Detect which cell encompasses the target text, then output its (X, Y) center coordinate. 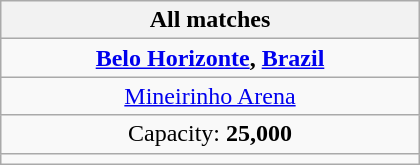
All matches (210, 20)
Mineirinho Arena (210, 96)
Belo Horizonte, Brazil (210, 58)
Capacity: 25,000 (210, 134)
